For the text-containing cell, return its midpoint in [X, Y] coordinate format. 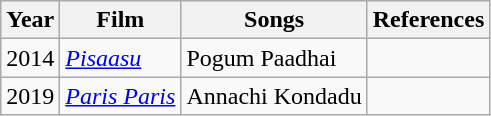
Paris Paris [120, 96]
Pisaasu [120, 58]
Songs [274, 20]
Year [30, 20]
2019 [30, 96]
References [428, 20]
Film [120, 20]
Pogum Paadhai [274, 58]
Annachi Kondadu [274, 96]
2014 [30, 58]
